Detect which cell encompasses the target text, then output its [x, y] center coordinate. 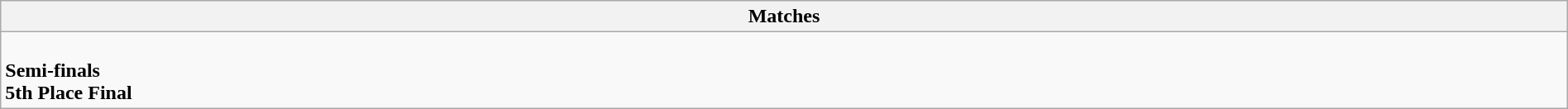
Matches [784, 17]
Semi-finals 5th Place Final [784, 70]
